Return [x, y] of the center of cell containing provided text 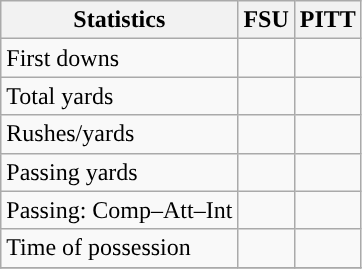
Statistics [120, 20]
Total yards [120, 96]
FSU [266, 20]
PITT [328, 20]
Passing yards [120, 172]
Time of possession [120, 248]
First downs [120, 58]
Passing: Comp–Att–Int [120, 210]
Rushes/yards [120, 134]
